Locate the cell with the specified text and output its (x, y) center coordinate. 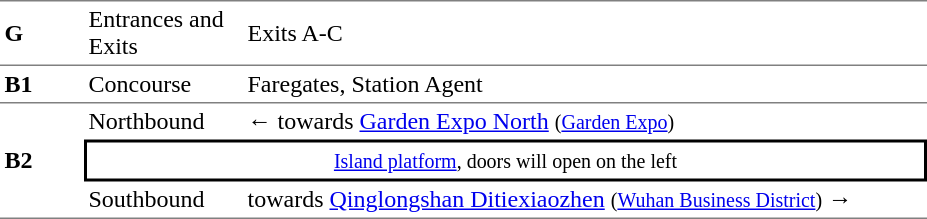
Concourse (164, 84)
← towards Garden Expo North (Garden Expo) (585, 122)
Entrances and Exits (164, 32)
B1 (42, 84)
Island platform, doors will open on the left (506, 161)
G (42, 32)
Northbound (164, 122)
Exits A-C (585, 32)
Faregates, Station Agent (585, 84)
